Find where the given text appears and provide that cell's center as (x, y) coordinate. 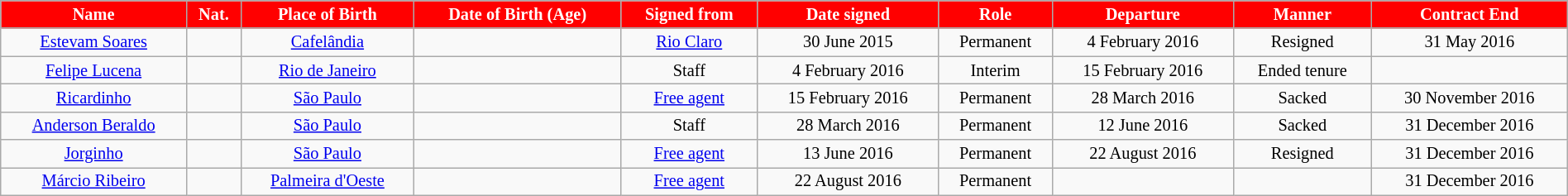
Nat. (214, 14)
12 June 2016 (1143, 126)
Felipe Lucena (94, 70)
Cafelândia (327, 42)
30 November 2016 (1469, 98)
13 June 2016 (849, 154)
Ended tenure (1302, 70)
Signed from (690, 14)
30 June 2015 (849, 42)
31 May 2016 (1469, 42)
Role (996, 14)
Manner (1302, 14)
Anderson Beraldo (94, 126)
Departure (1143, 14)
Name (94, 14)
Contract End (1469, 14)
Interim (996, 70)
Ricardinho (94, 98)
Date signed (849, 14)
Márcio Ribeiro (94, 181)
Rio Claro (690, 42)
Estevam Soares (94, 42)
Rio de Janeiro (327, 70)
Place of Birth (327, 14)
Date of Birth (Age) (517, 14)
Jorginho (94, 154)
Palmeira d'Oeste (327, 181)
